Pinpoint the cell where the given text exists, returning its (x, y) midpoint coordinate. 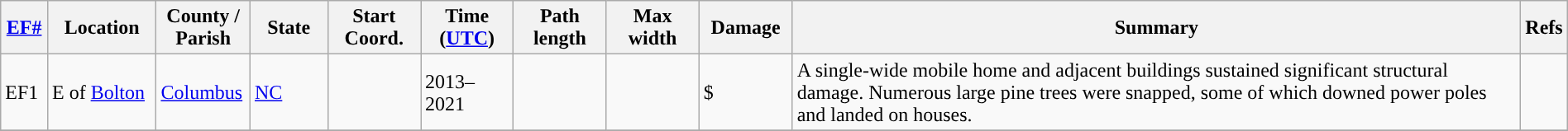
E of Bolton (101, 92)
Refs (1545, 28)
Max width (653, 28)
NC (289, 92)
Path length (560, 28)
2013–2021 (466, 92)
Damage (746, 28)
$ (746, 92)
Summary (1156, 28)
State (289, 28)
Start Coord. (374, 28)
County / Parish (203, 28)
EF# (25, 28)
Columbus (203, 92)
Time (UTC) (466, 28)
Location (101, 28)
EF1 (25, 92)
